Determine the (X, Y) coordinate at the center of the cell enclosing the given text.  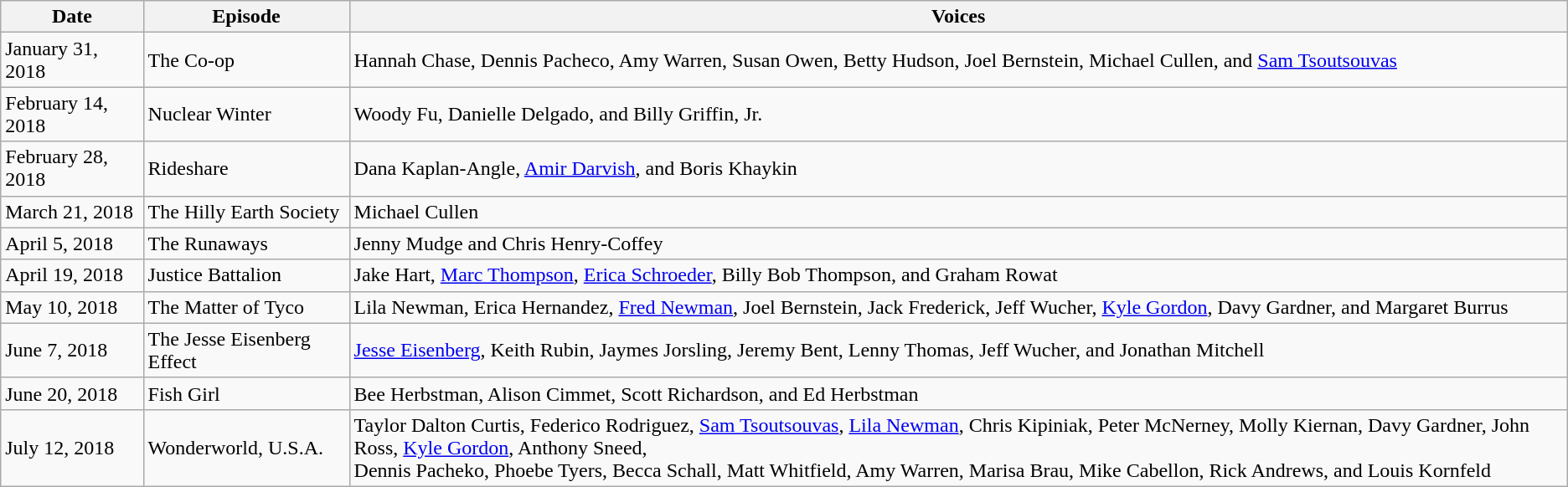
Woody Fu, Danielle Delgado, and Billy Griffin, Jr. (958, 114)
Bee Herbstman, Alison Cimmet, Scott Richardson, and Ed Herbstman (958, 393)
Voices (958, 17)
Michael Cullen (958, 212)
July 12, 2018 (72, 448)
Nuclear Winter (246, 114)
June 20, 2018 (72, 393)
June 7, 2018 (72, 350)
Date (72, 17)
March 21, 2018 (72, 212)
The Hilly Earth Society (246, 212)
Justice Battalion (246, 275)
Dana Kaplan-Angle, Amir Darvish, and Boris Khaykin (958, 169)
Hannah Chase, Dennis Pacheco, Amy Warren, Susan Owen, Betty Hudson, Joel Bernstein, Michael Cullen, and Sam Tsoutsouvas (958, 60)
April 19, 2018 (72, 275)
Jesse Eisenberg, Keith Rubin, Jaymes Jorsling, Jeremy Bent, Lenny Thomas, Jeff Wucher, and Jonathan Mitchell (958, 350)
February 28, 2018 (72, 169)
Episode (246, 17)
The Jesse Eisenberg Effect (246, 350)
The Co-op (246, 60)
February 14, 2018 (72, 114)
Jenny Mudge and Chris Henry-Coffey (958, 243)
Rideshare (246, 169)
January 31, 2018 (72, 60)
The Matter of Tyco (246, 307)
Wonderworld, U.S.A. (246, 448)
May 10, 2018 (72, 307)
April 5, 2018 (72, 243)
The Runaways (246, 243)
Lila Newman, Erica Hernandez, Fred Newman, Joel Bernstein, Jack Frederick, Jeff Wucher, Kyle Gordon, Davy Gardner, and Margaret Burrus (958, 307)
Fish Girl (246, 393)
Jake Hart, Marc Thompson, Erica Schroeder, Billy Bob Thompson, and Graham Rowat (958, 275)
